Search for the cell housing the specified text and yield its (x, y) center coordinate. 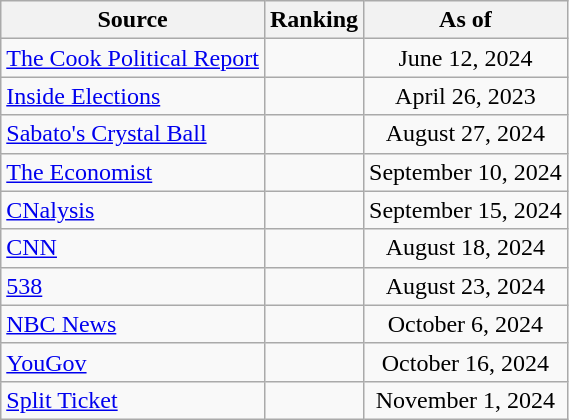
October 6, 2024 (466, 324)
Source (133, 20)
As of (466, 20)
Sabato's Crystal Ball (133, 134)
YouGov (133, 362)
November 1, 2024 (466, 400)
April 26, 2023 (466, 96)
The Economist (133, 172)
September 10, 2024 (466, 172)
Ranking (314, 20)
August 27, 2024 (466, 134)
CNN (133, 248)
September 15, 2024 (466, 210)
June 12, 2024 (466, 58)
August 23, 2024 (466, 286)
Split Ticket (133, 400)
538 (133, 286)
Inside Elections (133, 96)
August 18, 2024 (466, 248)
October 16, 2024 (466, 362)
The Cook Political Report (133, 58)
CNalysis (133, 210)
NBC News (133, 324)
